Return (X, Y) of the center of cell containing provided text 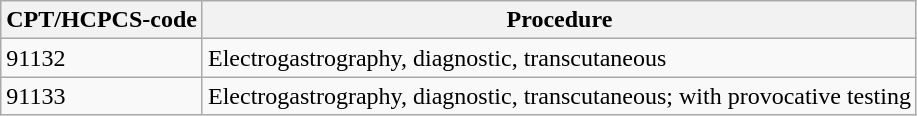
Electrogastrography, diagnostic, transcutaneous (559, 58)
Procedure (559, 20)
Electrogastrography, diagnostic, transcutaneous; with provocative testing (559, 96)
91133 (102, 96)
91132 (102, 58)
CPT/HCPCS-code (102, 20)
